For the text-containing cell, return its midpoint in (X, Y) coordinate format. 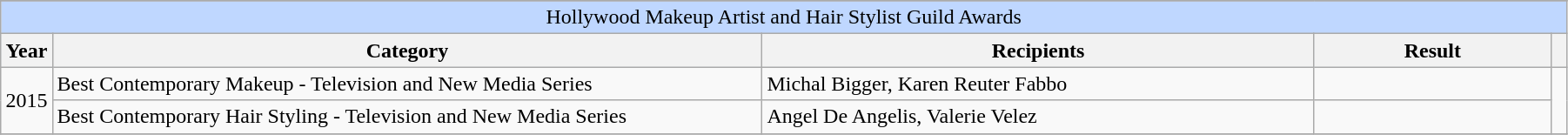
Recipients (1038, 51)
2015 (26, 100)
Hollywood Makeup Artist and Hair Stylist Guild Awards (784, 17)
Year (26, 51)
Best Contemporary Makeup - Television and New Media Series (407, 84)
Result (1432, 51)
Michal Bigger, Karen Reuter Fabbo (1038, 84)
Angel De Angelis, Valerie Velez (1038, 117)
Category (407, 51)
Best Contemporary Hair Styling - Television and New Media Series (407, 117)
